Find where the given text appears and provide that cell's center as [x, y] coordinate. 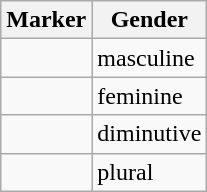
plural [150, 172]
feminine [150, 96]
Gender [150, 20]
masculine [150, 58]
Marker [46, 20]
diminutive [150, 134]
